Provide the [x, y] coordinate of the cell's center where the given text is located.  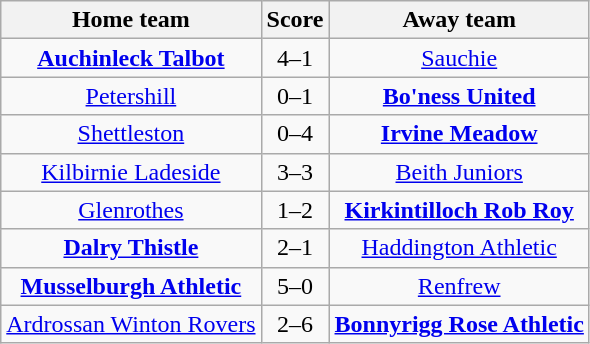
Kirkintilloch Rob Roy [459, 210]
4–1 [295, 58]
Sauchie [459, 58]
Haddington Athletic [459, 248]
Dalry Thistle [131, 248]
Auchinleck Talbot [131, 58]
Petershill [131, 96]
3–3 [295, 172]
Shettleston [131, 134]
1–2 [295, 210]
Beith Juniors [459, 172]
Away team [459, 20]
5–0 [295, 286]
0–4 [295, 134]
Irvine Meadow [459, 134]
0–1 [295, 96]
Glenrothes [131, 210]
2–6 [295, 324]
Renfrew [459, 286]
Ardrossan Winton Rovers [131, 324]
Score [295, 20]
Kilbirnie Ladeside [131, 172]
Musselburgh Athletic [131, 286]
Bonnyrigg Rose Athletic [459, 324]
Home team [131, 20]
2–1 [295, 248]
Bo'ness United [459, 96]
